Scan for the cell matching the given text and deliver its (X, Y) coordinate at center. 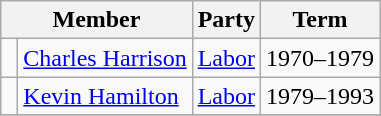
1979–1993 (320, 96)
Member (96, 20)
Party (226, 20)
Kevin Hamilton (105, 96)
Term (320, 20)
1970–1979 (320, 58)
Charles Harrison (105, 58)
